Output the (X, Y) coordinate of the center of the cell containing the given text.  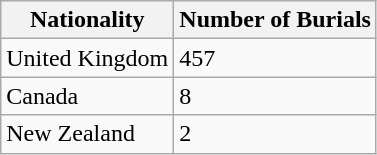
8 (276, 96)
Nationality (88, 20)
New Zealand (88, 134)
Number of Burials (276, 20)
United Kingdom (88, 58)
Canada (88, 96)
457 (276, 58)
2 (276, 134)
